Extract the (x, y) coordinate from the center of the cell holding the provided text.  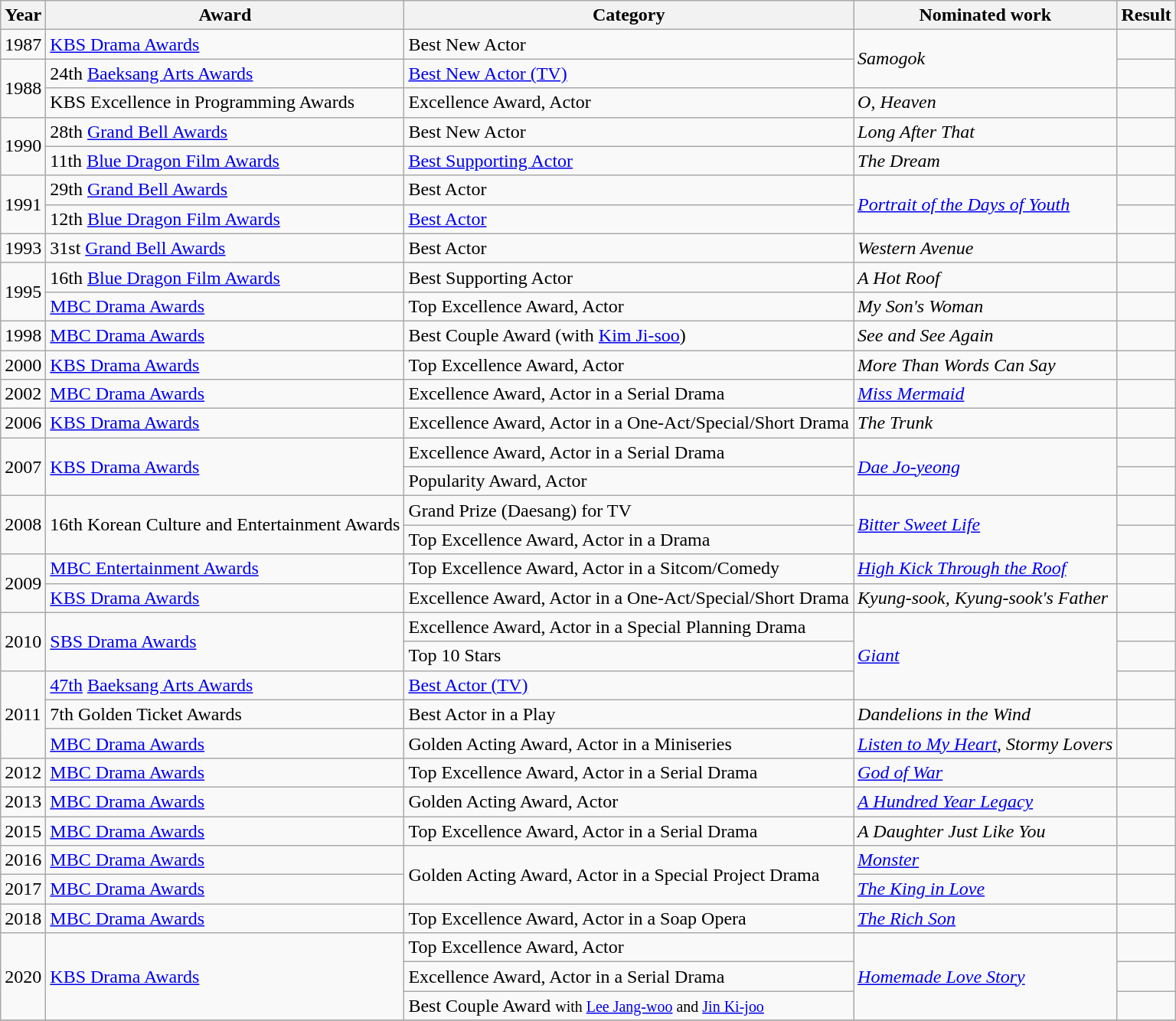
2007 (23, 467)
SBS Drama Awards (225, 641)
1991 (23, 204)
Best Actor in a Play (629, 714)
1993 (23, 248)
Year (23, 15)
1988 (23, 88)
Excellence Award, Actor in a Special Planning Drama (629, 627)
Dandelions in the Wind (985, 714)
Category (629, 15)
A Hot Roof (985, 277)
Top Excellence Award, Actor in a Soap Opera (629, 918)
Best Couple Award (with Kim Ji-soo) (629, 335)
1998 (23, 335)
2009 (23, 583)
2013 (23, 801)
The Rich Son (985, 918)
1990 (23, 146)
Dae Jo-yeong (985, 467)
The Dream (985, 161)
Award (225, 15)
Nominated work (985, 15)
24th Baeksang Arts Awards (225, 73)
A Daughter Just Like You (985, 830)
Grand Prize (Daesang) for TV (629, 510)
2006 (23, 423)
KBS Excellence in Programming Awards (225, 103)
Golden Acting Award, Actor (629, 801)
Top Excellence Award, Actor in a Drama (629, 540)
Monster (985, 860)
12th Blue Dragon Film Awards (225, 219)
More Than Words Can Say (985, 365)
1987 (23, 44)
MBC Entertainment Awards (225, 569)
Kyung-sook, Kyung-sook's Father (985, 598)
2002 (23, 394)
God of War (985, 772)
31st Grand Bell Awards (225, 248)
Western Avenue (985, 248)
Listen to My Heart, Stormy Lovers (985, 743)
Top 10 Stars (629, 656)
A Hundred Year Legacy (985, 801)
See and See Again (985, 335)
28th Grand Bell Awards (225, 132)
2015 (23, 830)
Portrait of the Days of Youth (985, 204)
Bitter Sweet Life (985, 525)
2012 (23, 772)
The King in Love (985, 889)
29th Grand Bell Awards (225, 190)
The Trunk (985, 423)
Homemade Love Story (985, 977)
2020 (23, 977)
47th Baeksang Arts Awards (225, 685)
O, Heaven (985, 103)
2011 (23, 714)
Popularity Award, Actor (629, 481)
Result (1146, 15)
Golden Acting Award, Actor in a Miniseries (629, 743)
2017 (23, 889)
Best Couple Award with Lee Jang-woo and Jin Ki-joo (629, 1006)
My Son's Woman (985, 306)
2018 (23, 918)
Giant (985, 656)
1995 (23, 292)
High Kick Through the Roof (985, 569)
2008 (23, 525)
Samogok (985, 59)
Best New Actor (TV) (629, 73)
11th Blue Dragon Film Awards (225, 161)
16th Blue Dragon Film Awards (225, 277)
2010 (23, 641)
Best Actor (TV) (629, 685)
Top Excellence Award, Actor in a Sitcom/Comedy (629, 569)
Excellence Award, Actor (629, 103)
Long After That (985, 132)
16th Korean Culture and Entertainment Awards (225, 525)
Golden Acting Award, Actor in a Special Project Drama (629, 875)
7th Golden Ticket Awards (225, 714)
Miss Mermaid (985, 394)
2016 (23, 860)
2000 (23, 365)
